Return (x, y) of the center of cell containing provided text 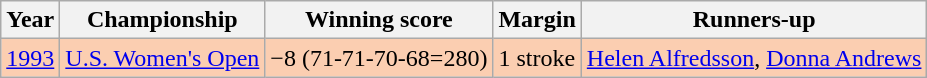
1 stroke (537, 58)
Helen Alfredsson, Donna Andrews (754, 58)
Championship (162, 20)
1993 (30, 58)
−8 (71-71-70-68=280) (379, 58)
Margin (537, 20)
Runners-up (754, 20)
Winning score (379, 20)
U.S. Women's Open (162, 58)
Year (30, 20)
